Output the [X, Y] coordinate of the center of the cell containing the given text.  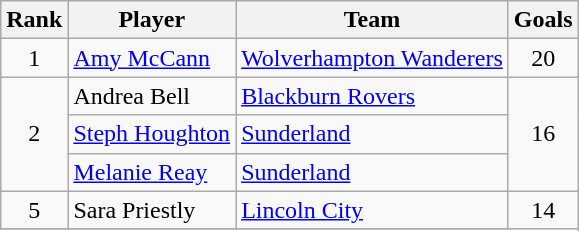
Rank [34, 20]
Blackburn Rovers [372, 96]
16 [543, 134]
5 [34, 210]
Team [372, 20]
Steph Houghton [152, 134]
Andrea Bell [152, 96]
Goals [543, 20]
2 [34, 134]
20 [543, 58]
Amy McCann [152, 58]
1 [34, 58]
Wolverhampton Wanderers [372, 58]
Lincoln City [372, 210]
Melanie Reay [152, 172]
Sara Priestly [152, 210]
14 [543, 210]
Player [152, 20]
